Detect which cell encompasses the target text, then output its (x, y) center coordinate. 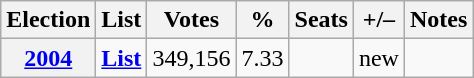
new (378, 58)
349,156 (192, 58)
% (262, 20)
Election (48, 20)
Seats (321, 20)
+/– (378, 20)
7.33 (262, 58)
Notes (438, 20)
2004 (48, 58)
Votes (192, 20)
